Return [X, Y] of the center of cell containing provided text 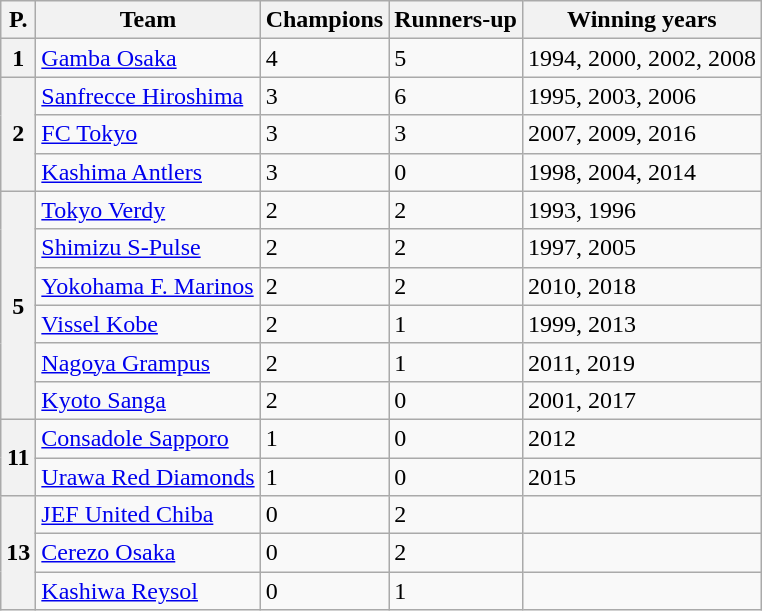
2001, 2017 [642, 400]
2015 [642, 477]
Winning years [642, 20]
Gamba Osaka [148, 58]
1997, 2005 [642, 248]
4 [324, 58]
Tokyo Verdy [148, 210]
Consadole Sapporo [148, 438]
JEF United Chiba [148, 515]
1998, 2004, 2014 [642, 172]
P. [18, 20]
2007, 2009, 2016 [642, 134]
Urawa Red Diamonds [148, 477]
Yokohama F. Marinos [148, 286]
2010, 2018 [642, 286]
6 [456, 96]
Nagoya Grampus [148, 362]
Kyoto Sanga [148, 400]
Kashima Antlers [148, 172]
FC Tokyo [148, 134]
11 [18, 457]
Shimizu S-Pulse [148, 248]
Sanfrecce Hiroshima [148, 96]
Vissel Kobe [148, 324]
Cerezo Osaka [148, 553]
1994, 2000, 2002, 2008 [642, 58]
Runners-up [456, 20]
1999, 2013 [642, 324]
2011, 2019 [642, 362]
Champions [324, 20]
1993, 1996 [642, 210]
1995, 2003, 2006 [642, 96]
Kashiwa Reysol [148, 591]
2012 [642, 438]
13 [18, 553]
Team [148, 20]
